Identify which cell holds the provided text, then report its [X, Y] central coordinate. 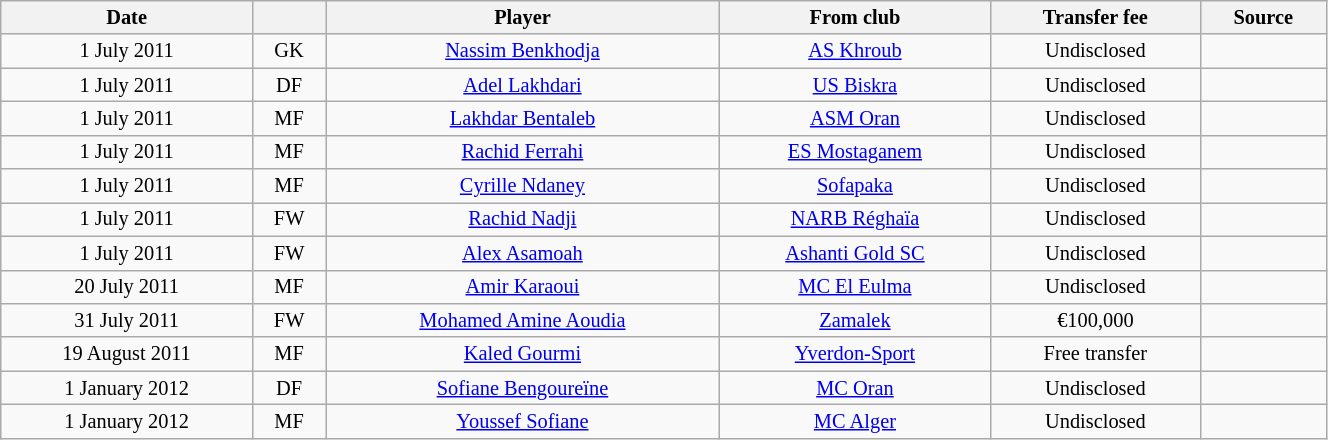
GK [288, 51]
Sofiane Bengoureïne [522, 388]
Lakhdar Bentaleb [522, 118]
Cyrille Ndaney [522, 186]
19 August 2011 [127, 354]
Free transfer [1096, 354]
Zamalek [855, 320]
20 July 2011 [127, 287]
ES Mostaganem [855, 152]
Alex Asamoah [522, 253]
€100,000 [1096, 320]
Transfer fee [1096, 17]
Youssef Sofiane [522, 421]
US Biskra [855, 85]
Mohamed Amine Aoudia [522, 320]
ASM Oran [855, 118]
Yverdon-Sport [855, 354]
Nassim Benkhodja [522, 51]
MC Oran [855, 388]
Player [522, 17]
Ashanti Gold SC [855, 253]
31 July 2011 [127, 320]
Sofapaka [855, 186]
AS Khroub [855, 51]
Date [127, 17]
Source [1263, 17]
Adel Lakhdari [522, 85]
MC Alger [855, 421]
NARB Réghaïa [855, 219]
Rachid Nadji [522, 219]
Amir Karaoui [522, 287]
From club [855, 17]
Kaled Gourmi [522, 354]
Rachid Ferrahi [522, 152]
MC El Eulma [855, 287]
